Extract the (x, y) coordinate from the center of the cell holding the provided text.  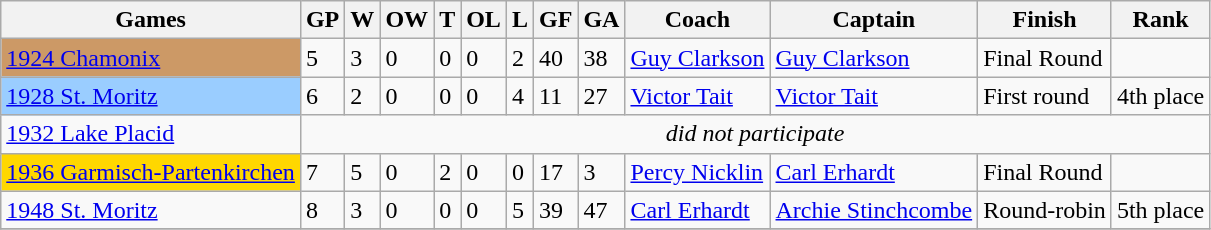
Round-robin (1045, 210)
1924 Chamonix (151, 58)
Percy Nicklin (698, 172)
8 (322, 210)
T (448, 20)
47 (602, 210)
1948 St. Moritz (151, 210)
1936 Garmisch-Partenkirchen (151, 172)
OW (407, 20)
4th place (1160, 96)
Finish (1045, 20)
5th place (1160, 210)
L (520, 20)
OL (484, 20)
Archie Stinchcombe (874, 210)
Captain (874, 20)
6 (322, 96)
38 (602, 58)
4 (520, 96)
40 (555, 58)
11 (555, 96)
17 (555, 172)
39 (555, 210)
Rank (1160, 20)
1928 St. Moritz (151, 96)
did not participate (754, 134)
27 (602, 96)
Games (151, 20)
7 (322, 172)
First round (1045, 96)
GA (602, 20)
W (362, 20)
GP (322, 20)
Coach (698, 20)
GF (555, 20)
1932 Lake Placid (151, 134)
